Output the [X, Y] coordinate of the center of the cell containing the given text.  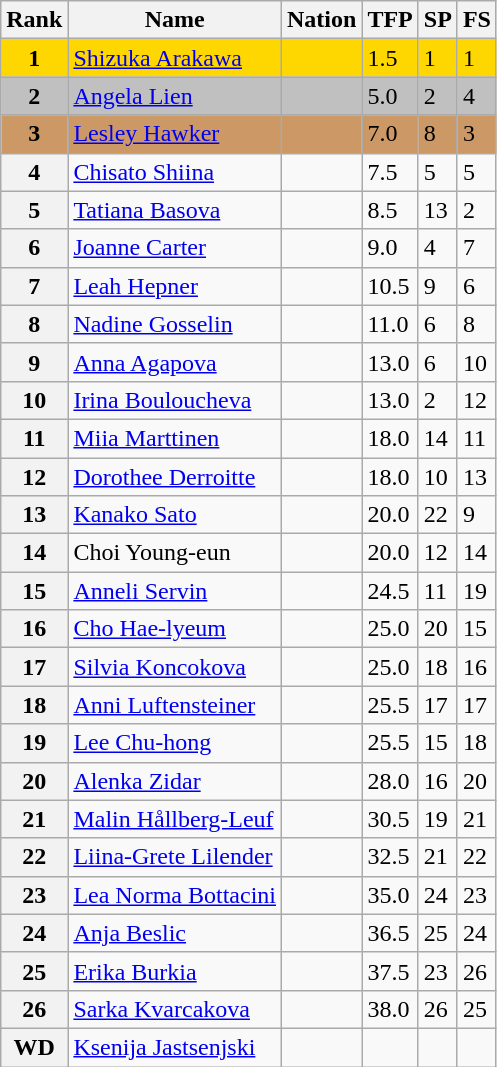
Anneli Servin [175, 591]
5.0 [390, 96]
8.5 [390, 210]
7.5 [390, 172]
Lee Chu-hong [175, 743]
Silvia Koncokova [175, 667]
32.5 [390, 857]
Leah Hepner [175, 286]
Anni Luftensteiner [175, 705]
Dorothee Derroitte [175, 477]
35.0 [390, 895]
30.5 [390, 819]
Chisato Shiina [175, 172]
TFP [390, 20]
Kanako Sato [175, 515]
24.5 [390, 591]
Ksenija Jastsenjski [175, 1047]
36.5 [390, 933]
Joanne Carter [175, 248]
38.0 [390, 1009]
Angela Lien [175, 96]
SP [438, 20]
Liina-Grete Lilender [175, 857]
Alenka Zidar [175, 781]
Lesley Hawker [175, 134]
Anna Agapova [175, 362]
Lea Norma Bottacini [175, 895]
Malin Hållberg-Leuf [175, 819]
Name [175, 20]
9.0 [390, 248]
Shizuka Arakawa [175, 58]
1.5 [390, 58]
Irina Bouloucheva [175, 400]
Erika Burkia [175, 971]
Nadine Gosselin [175, 324]
28.0 [390, 781]
Cho Hae-lyeum [175, 629]
Tatiana Basova [175, 210]
11.0 [390, 324]
10.5 [390, 286]
Miia Marttinen [175, 438]
Choi Young-eun [175, 553]
WD [34, 1047]
Anja Beslic [175, 933]
37.5 [390, 971]
FS [476, 20]
Sarka Kvarcakova [175, 1009]
7.0 [390, 134]
Nation [322, 20]
Rank [34, 20]
